Capture the cell that displays the provided text and extract its (x, y) central coordinate. 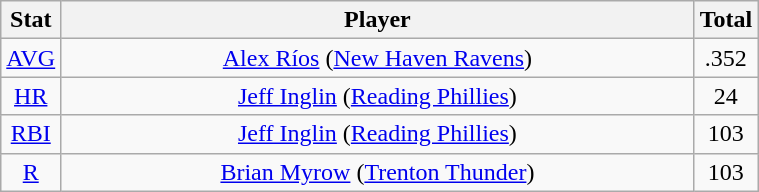
Total (726, 20)
24 (726, 96)
Alex Ríos (New Haven Ravens) (378, 58)
.352 (726, 58)
R (31, 172)
Stat (31, 20)
RBI (31, 134)
AVG (31, 58)
HR (31, 96)
Player (378, 20)
Brian Myrow (Trenton Thunder) (378, 172)
